Pinpoint the cell where the given text exists, returning its (x, y) midpoint coordinate. 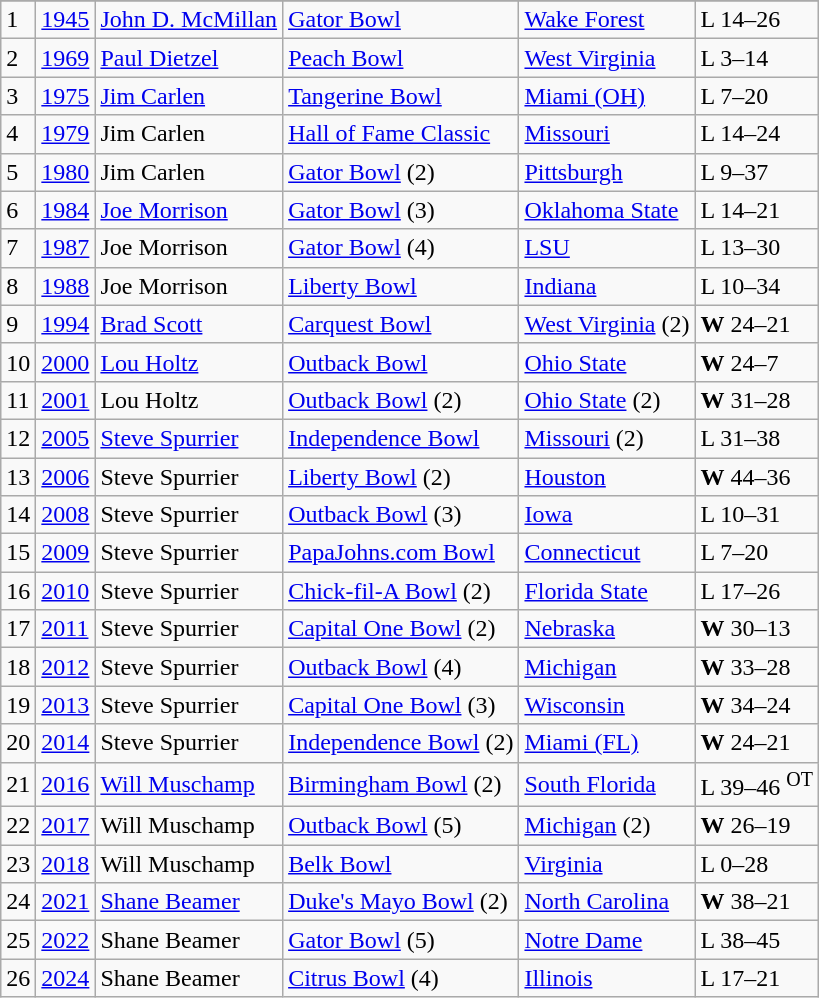
Capital One Bowl (2) (401, 629)
L 10–34 (757, 286)
Missouri (2) (607, 438)
L 9–37 (757, 172)
25 (18, 940)
L 38–45 (757, 940)
17 (18, 629)
24 (18, 902)
2013 (66, 705)
South Florida (607, 784)
Notre Dame (607, 940)
9 (18, 324)
16 (18, 591)
26 (18, 978)
Michigan (2) (607, 826)
2014 (66, 743)
1945 (66, 20)
W 33–28 (757, 667)
PapaJohns.com Bowl (401, 553)
1994 (66, 324)
2024 (66, 978)
2005 (66, 438)
Wake Forest (607, 20)
Missouri (607, 134)
Duke's Mayo Bowl (2) (401, 902)
Citrus Bowl (4) (401, 978)
2018 (66, 864)
Florida State (607, 591)
Gator Bowl (5) (401, 940)
Hall of Fame Classic (401, 134)
Miami (OH) (607, 96)
LSU (607, 248)
W 31–28 (757, 400)
L 14–24 (757, 134)
2006 (66, 477)
Houston (607, 477)
8 (18, 286)
Chick-fil-A Bowl (2) (401, 591)
L 3–14 (757, 58)
2010 (66, 591)
6 (18, 210)
L 10–31 (757, 515)
Wisconsin (607, 705)
Virginia (607, 864)
23 (18, 864)
Independence Bowl (2) (401, 743)
Birmingham Bowl (2) (401, 784)
11 (18, 400)
Iowa (607, 515)
22 (18, 826)
18 (18, 667)
Capital One Bowl (3) (401, 705)
13 (18, 477)
Carquest Bowl (401, 324)
John D. McMillan (189, 20)
Outback Bowl (3) (401, 515)
L 0–28 (757, 864)
1984 (66, 210)
2012 (66, 667)
West Virginia (607, 58)
W 30–13 (757, 629)
Ohio State (2) (607, 400)
Independence Bowl (401, 438)
W 24–7 (757, 362)
1988 (66, 286)
Outback Bowl (2) (401, 400)
Outback Bowl (4) (401, 667)
2017 (66, 826)
Gator Bowl (401, 20)
Oklahoma State (607, 210)
Outback Bowl (5) (401, 826)
W 38–21 (757, 902)
Gator Bowl (4) (401, 248)
W 26–19 (757, 826)
4 (18, 134)
2008 (66, 515)
1969 (66, 58)
Belk Bowl (401, 864)
Indiana (607, 286)
Brad Scott (189, 324)
L 17–21 (757, 978)
2001 (66, 400)
1980 (66, 172)
1979 (66, 134)
21 (18, 784)
Gator Bowl (3) (401, 210)
L 14–21 (757, 210)
3 (18, 96)
West Virginia (2) (607, 324)
2021 (66, 902)
14 (18, 515)
1 (18, 20)
1975 (66, 96)
L 14–26 (757, 20)
Connecticut (607, 553)
10 (18, 362)
Liberty Bowl (401, 286)
Tangerine Bowl (401, 96)
Outback Bowl (401, 362)
Peach Bowl (401, 58)
2016 (66, 784)
Paul Dietzel (189, 58)
Nebraska (607, 629)
L 39–46 OT (757, 784)
Pittsburgh (607, 172)
Illinois (607, 978)
12 (18, 438)
Miami (FL) (607, 743)
20 (18, 743)
L 13–30 (757, 248)
W 34–24 (757, 705)
15 (18, 553)
2 (18, 58)
Gator Bowl (2) (401, 172)
19 (18, 705)
2022 (66, 940)
2011 (66, 629)
2000 (66, 362)
Michigan (607, 667)
7 (18, 248)
1987 (66, 248)
L 31–38 (757, 438)
Liberty Bowl (2) (401, 477)
5 (18, 172)
L 17–26 (757, 591)
2009 (66, 553)
W 44–36 (757, 477)
Ohio State (607, 362)
North Carolina (607, 902)
